For the text-containing cell, return its midpoint in [x, y] coordinate format. 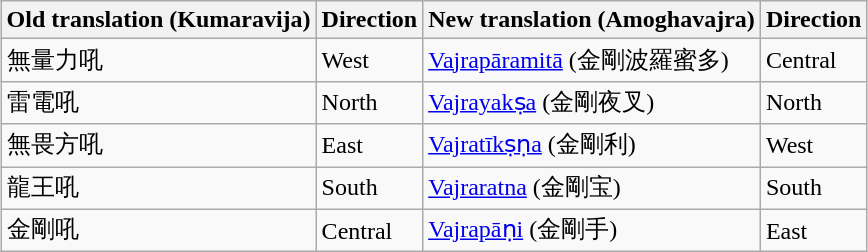
Vajraratna (金剛宝) [592, 188]
New translation (Amoghavajra) [592, 20]
Vajrapāramitā (金剛波羅蜜多) [592, 60]
Vajrapāṇi (金剛手) [592, 230]
Vajratīkṣṇa (金剛利) [592, 146]
無畏方吼 [158, 146]
龍王吼 [158, 188]
金剛吼 [158, 230]
無量力吼 [158, 60]
Old translation (Kumaravija) [158, 20]
Vajrayakṣa (金剛夜叉) [592, 102]
雷電吼 [158, 102]
